Scan for the cell matching the given text and deliver its (X, Y) coordinate at center. 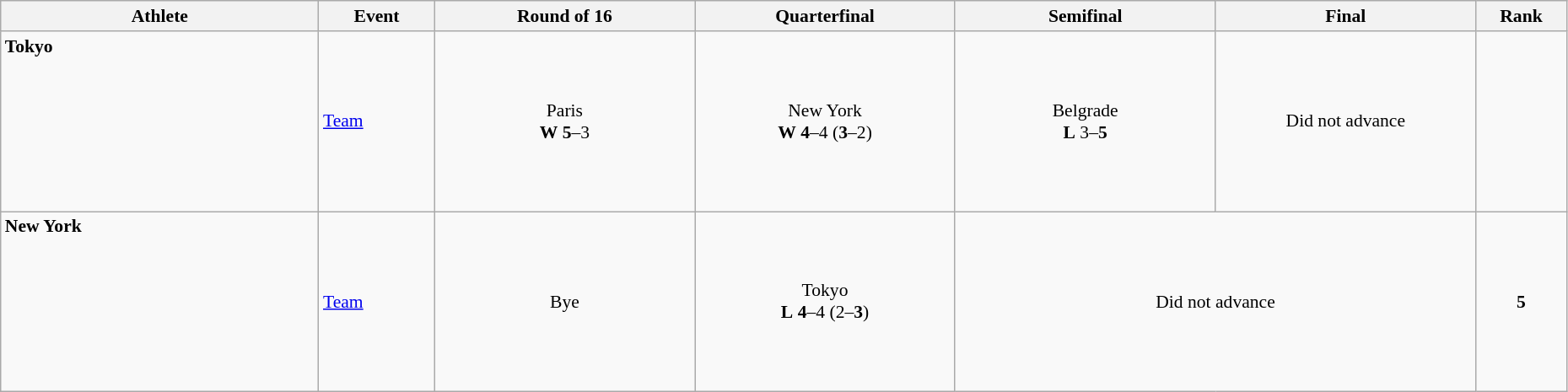
Athlete (160, 16)
Rank (1522, 16)
Tokyo (160, 121)
Tokyo L 4–4 (2–3) (825, 302)
Round of 16 (565, 16)
New York (160, 302)
5 (1522, 302)
Event (376, 16)
Bye (565, 302)
Final (1346, 16)
Belgrade L 3–5 (1085, 121)
Quarterfinal (825, 16)
Semifinal (1085, 16)
Paris W 5–3 (565, 121)
New York W 4–4 (3–2) (825, 121)
